From the cell containing the given text, extract its center point as [X, Y] coordinate. 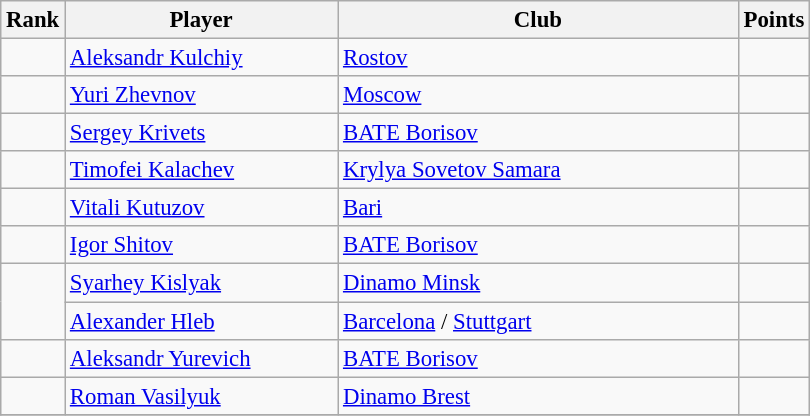
Sergey Krivets [202, 133]
Krylya Sovetov Samara [538, 170]
Dinamo Minsk [538, 283]
Bari [538, 208]
Club [538, 20]
Roman Vasilyuk [202, 396]
Timofei Kalachev [202, 170]
Player [202, 20]
Moscow [538, 95]
Vitali Kutuzov [202, 208]
Rank [33, 20]
Alexander Hleb [202, 321]
Yuri Zhevnov [202, 95]
Points [774, 20]
Aleksandr Kulchiy [202, 58]
Dinamo Brest [538, 396]
Aleksandr Yurevich [202, 358]
Barcelona / Stuttgart [538, 321]
Igor Shitov [202, 245]
Syarhey Kislyak [202, 283]
Rostov [538, 58]
